Locate the cell with the specified text and output its (x, y) center coordinate. 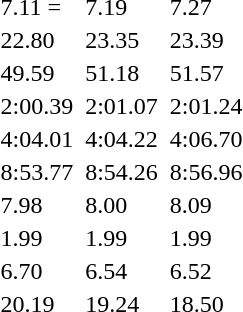
23.35 (122, 40)
4:04.22 (122, 139)
2:01.07 (122, 106)
1.99 (122, 238)
8.00 (122, 205)
8:54.26 (122, 172)
51.18 (122, 73)
6.54 (122, 271)
